For the text-containing cell, return its midpoint in (x, y) coordinate format. 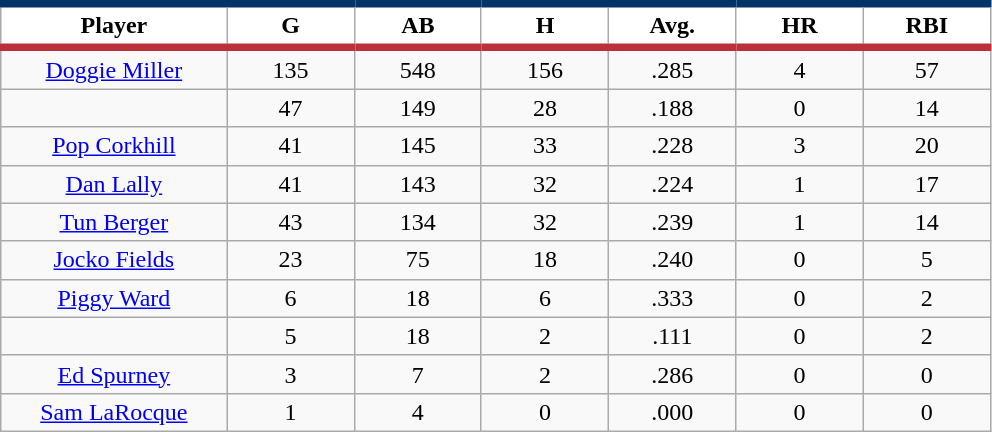
149 (418, 108)
Jocko Fields (114, 260)
Doggie Miller (114, 68)
134 (418, 222)
.000 (672, 412)
Player (114, 26)
7 (418, 374)
135 (290, 68)
.333 (672, 298)
G (290, 26)
145 (418, 146)
17 (926, 184)
Ed Spurney (114, 374)
57 (926, 68)
.111 (672, 336)
.239 (672, 222)
20 (926, 146)
.224 (672, 184)
548 (418, 68)
75 (418, 260)
AB (418, 26)
33 (544, 146)
156 (544, 68)
.286 (672, 374)
47 (290, 108)
Avg. (672, 26)
23 (290, 260)
Sam LaRocque (114, 412)
Tun Berger (114, 222)
.188 (672, 108)
.240 (672, 260)
Dan Lally (114, 184)
Pop Corkhill (114, 146)
H (544, 26)
43 (290, 222)
HR (800, 26)
143 (418, 184)
RBI (926, 26)
.285 (672, 68)
.228 (672, 146)
Piggy Ward (114, 298)
28 (544, 108)
